Locate the cell with the specified text and output its [x, y] center coordinate. 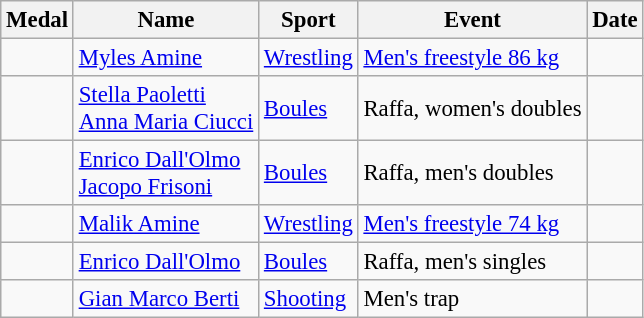
Men's trap [472, 299]
Enrico Dall'Olmo [166, 262]
Gian Marco Berti [166, 299]
Name [166, 20]
Event [472, 20]
Men's freestyle 74 kg [472, 224]
Raffa, men's doubles [472, 174]
Stella PaolettiAnna Maria Ciucci [166, 108]
Myles Amine [166, 58]
Raffa, men's singles [472, 262]
Raffa, women's doubles [472, 108]
Medal [38, 20]
Date [615, 20]
Malik Amine [166, 224]
Shooting [309, 299]
Men's freestyle 86 kg [472, 58]
Sport [309, 20]
Enrico Dall'OlmoJacopo Frisoni [166, 174]
